Return [x, y] of the center of cell containing provided text 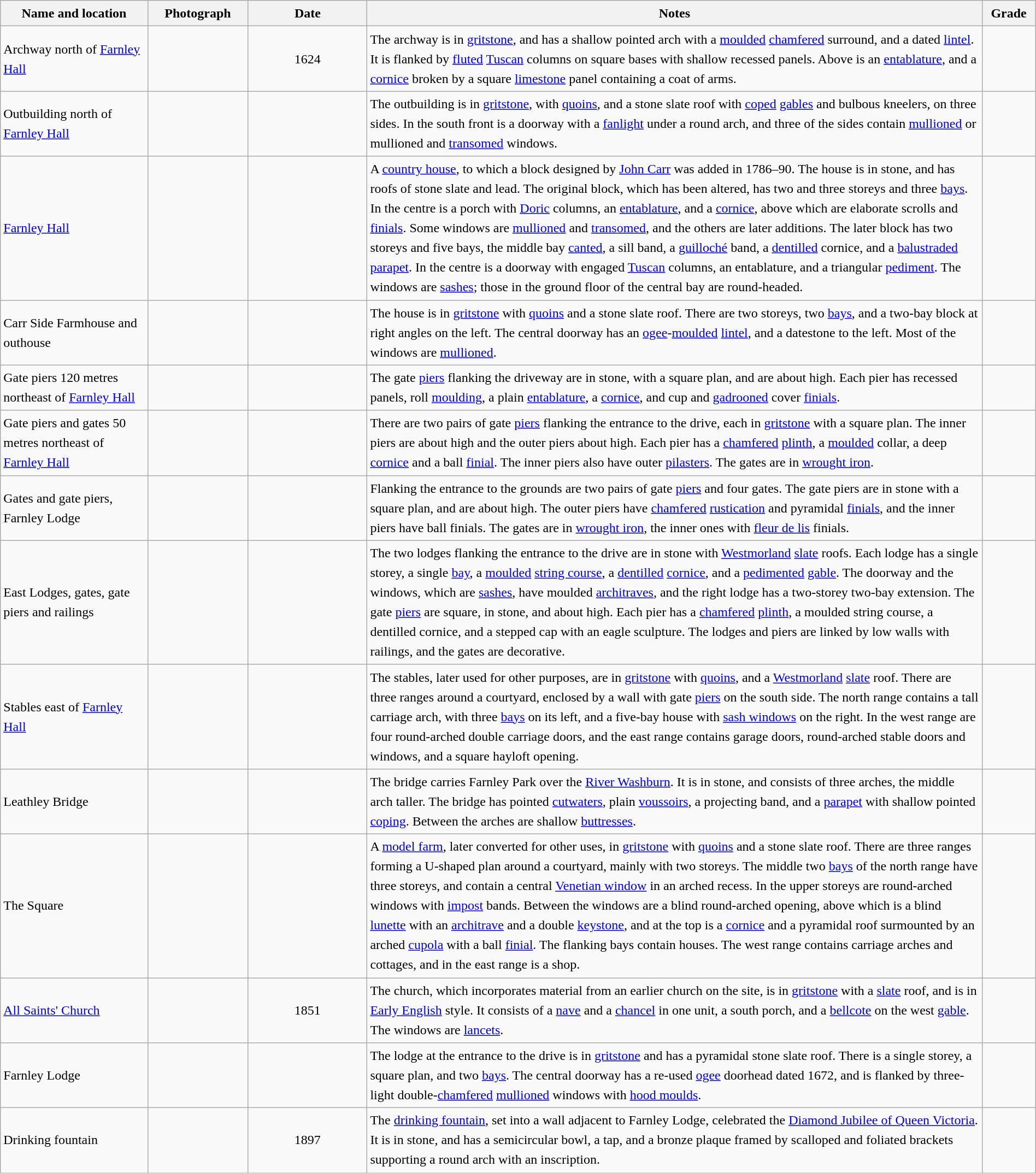
Grade [1009, 13]
Farnley Lodge [74, 1075]
Drinking fountain [74, 1141]
The Square [74, 906]
Leathley Bridge [74, 801]
Name and location [74, 13]
Notes [674, 13]
Carr Side Farmhouse and outhouse [74, 332]
All Saints' Church [74, 1011]
1897 [308, 1141]
Outbuilding north of Farnley Hall [74, 123]
1851 [308, 1011]
Gate piers and gates 50 metres northeast of Farnley Hall [74, 443]
Photograph [198, 13]
1624 [308, 59]
Gate piers 120 metres northeast of Farnley Hall [74, 388]
Farnley Hall [74, 228]
Stables east of Farnley Hall [74, 717]
Gates and gate piers, Farnley Lodge [74, 508]
East Lodges, gates, gate piers and railings [74, 602]
Archway north of Farnley Hall [74, 59]
Date [308, 13]
